Provide the (X, Y) coordinate of the cell's center where the given text is located.  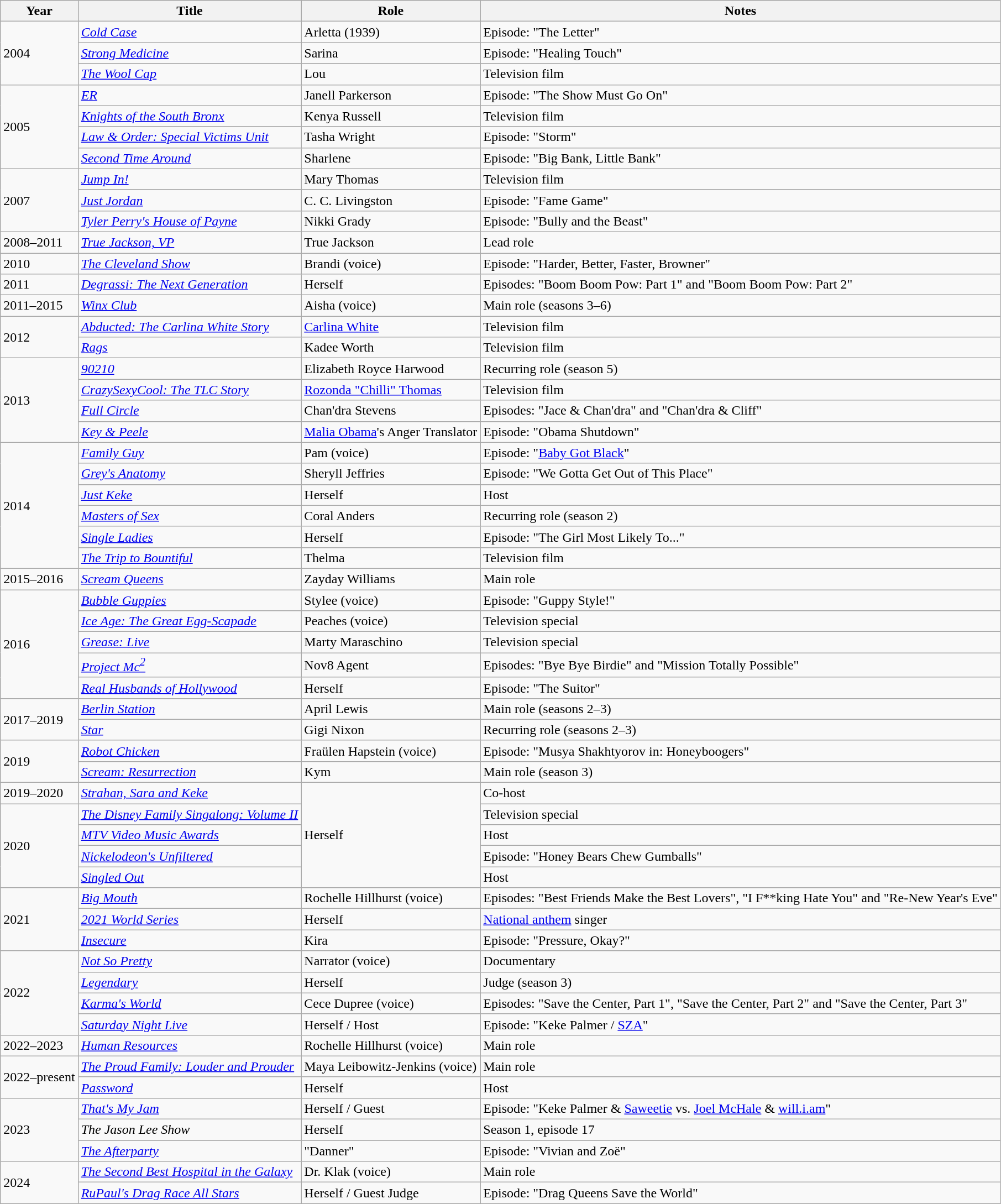
Maya Leibowitz-Jenkins (voice) (391, 1066)
The Cleveland Show (190, 264)
Lou (391, 74)
Human Resources (190, 1045)
Episode: "Honey Bears Chew Gumballs" (741, 856)
ER (190, 95)
Strahan, Sara and Keke (190, 793)
The Afterparty (190, 1151)
2008–2011 (39, 242)
Episode: "Guppy Style!" (741, 600)
Second Time Around (190, 158)
The Proud Family: Louder and Prouder (190, 1066)
Masters of Sex (190, 516)
Grey's Anatomy (190, 474)
Rozonda "Chilli" Thomas (391, 390)
Episodes: "Save the Center, Part 1", "Save the Center, Part 2" and "Save the Center, Part 3" (741, 1003)
Knights of the South Bronx (190, 116)
Kym (391, 772)
Documentary (741, 961)
Thelma (391, 558)
2005 (39, 127)
Season 1, episode 17 (741, 1130)
Grease: Live (190, 642)
2010 (39, 264)
Key & Peele (190, 432)
Episode: "Baby Got Black" (741, 453)
2022–present (39, 1077)
True Jackson (391, 242)
Tyler Perry's House of Payne (190, 221)
2011 (39, 285)
Jump In! (190, 179)
Episode: "Healing Touch" (741, 53)
Arletta (1939) (391, 32)
Lead role (741, 242)
Nov8 Agent (391, 666)
Kenya Russell (391, 116)
Pam (voice) (391, 453)
Episodes: "Best Friends Make the Best Lovers", "I F**king Hate You" and "Re-New Year's Eve" (741, 898)
CrazySexyCool: The TLC Story (190, 390)
2023 (39, 1129)
Sheryll Jeffries (391, 474)
Aisha (voice) (391, 306)
Singled Out (190, 877)
That's My Jam (190, 1108)
Episode: "Storm" (741, 137)
Dr. Klak (voice) (391, 1172)
Recurring role (season 2) (741, 516)
Zayday Williams (391, 579)
Fraülen Hapstein (voice) (391, 751)
2021 (39, 919)
Abducted: The Carlina White Story (190, 327)
Karma's World (190, 1003)
Episode: "We Gotta Get Out of This Place" (741, 474)
Episodes: "Bye Bye Birdie" and "Mission Totally Possible" (741, 666)
Episodes: "Jace & Chan'dra" and "Chan'dra & Cliff" (741, 411)
Herself / Guest Judge (391, 1193)
Role (391, 11)
Sarina (391, 53)
Notes (741, 11)
Recurring role (seasons 2–3) (741, 730)
2019–2020 (39, 793)
Scream Queens (190, 579)
Herself / Guest (391, 1108)
The Disney Family Singalong: Volume II (190, 814)
Carlina White (391, 327)
2021 World Series (190, 919)
The Jason Lee Show (190, 1130)
Scream: Resurrection (190, 772)
Episode: "Musya Shakhtyorov in: Honeyboogers" (741, 751)
April Lewis (391, 709)
Kadee Worth (391, 348)
Ice Age: The Great Egg-Scapade (190, 621)
2016 (39, 643)
90210 (190, 369)
The Wool Cap (190, 74)
Malia Obama's Anger Translator (391, 432)
Robot Chicken (190, 751)
2013 (39, 400)
Recurring role (season 5) (741, 369)
2017–2019 (39, 719)
Peaches (voice) (391, 621)
Narrator (voice) (391, 961)
2007 (39, 200)
Password (190, 1087)
Episode: "The Suitor" (741, 688)
Cece Dupree (voice) (391, 1003)
Episode: "Drag Queens Save the World" (741, 1193)
Episode: "Vivian and Zoë" (741, 1151)
Episode: "Keke Palmer / SZA" (741, 1024)
Herself / Host (391, 1024)
2019 (39, 761)
Main role (seasons 3–6) (741, 306)
C. C. Livingston (391, 200)
Real Husbands of Hollywood (190, 688)
Episode: "Keke Palmer & Saweetie vs. Joel McHale & will.i.am" (741, 1108)
Judge (season 3) (741, 982)
2015–2016 (39, 579)
Brandi (voice) (391, 264)
Just Jordan (190, 200)
Episode: "The Show Must Go On" (741, 95)
Episode: "Big Bank, Little Bank" (741, 158)
2024 (39, 1182)
Year (39, 11)
Episode: "Bully and the Beast" (741, 221)
Bubble Guppies (190, 600)
2022 (39, 993)
Legendary (190, 982)
2012 (39, 337)
RuPaul's Drag Race All Stars (190, 1193)
Big Mouth (190, 898)
2004 (39, 53)
Law & Order: Special Victims Unit (190, 137)
Episode: "Pressure, Okay?" (741, 940)
Episodes: "Boom Boom Pow: Part 1" and "Boom Boom Pow: Part 2" (741, 285)
Tasha Wright (391, 137)
Saturday Night Live (190, 1024)
MTV Video Music Awards (190, 835)
Episode: "Fame Game" (741, 200)
Not So Pretty (190, 961)
Elizabeth Royce Harwood (391, 369)
Winx Club (190, 306)
Cold Case (190, 32)
Project Mc2 (190, 666)
Nikki Grady (391, 221)
Gigi Nixon (391, 730)
Title (190, 11)
The Second Best Hospital in the Galaxy (190, 1172)
Star (190, 730)
Episode: "Obama Shutdown" (741, 432)
Mary Thomas (391, 179)
Episode: "Harder, Better, Faster, Browner" (741, 264)
Episode: "The Letter" (741, 32)
Main role (seasons 2–3) (741, 709)
Strong Medicine (190, 53)
Main role (season 3) (741, 772)
Stylee (voice) (391, 600)
"Danner" (391, 1151)
2011–2015 (39, 306)
Episode: "The Girl Most Likely To..." (741, 537)
Degrassi: The Next Generation (190, 285)
Kira (391, 940)
Nickelodeon's Unfiltered (190, 856)
Just Keke (190, 495)
Berlin Station (190, 709)
Family Guy (190, 453)
Insecure (190, 940)
Full Circle (190, 411)
Rags (190, 348)
Chan'dra Stevens (391, 411)
National anthem singer (741, 919)
2014 (39, 505)
2020 (39, 846)
Sharlene (391, 158)
Co-host (741, 793)
Marty Maraschino (391, 642)
Coral Anders (391, 516)
True Jackson, VP (190, 242)
Single Ladies (190, 537)
Janell Parkerson (391, 95)
2022–2023 (39, 1045)
The Trip to Bountiful (190, 558)
